Pinpoint the cell where the given text exists, returning its [X, Y] midpoint coordinate. 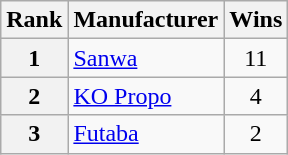
1 [34, 58]
Manufacturer [146, 20]
11 [256, 58]
Futaba [146, 134]
KO Propo [146, 96]
Wins [256, 20]
3 [34, 134]
Sanwa [146, 58]
4 [256, 96]
Rank [34, 20]
